Locate the cell with the specified text and output its (X, Y) center coordinate. 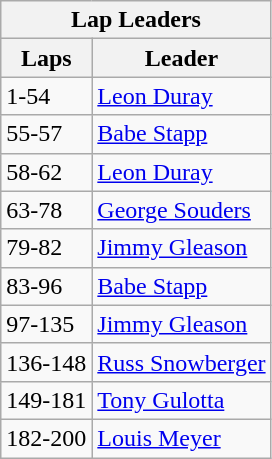
63-78 (46, 210)
149-181 (46, 400)
55-57 (46, 134)
Laps (46, 58)
George Souders (182, 210)
Lap Leaders (136, 20)
Louis Meyer (182, 438)
Russ Snowberger (182, 362)
1-54 (46, 96)
182-200 (46, 438)
Leader (182, 58)
83-96 (46, 286)
Tony Gulotta (182, 400)
79-82 (46, 248)
58-62 (46, 172)
97-135 (46, 324)
136-148 (46, 362)
